Pinpoint the cell where the given text exists, returning its [x, y] midpoint coordinate. 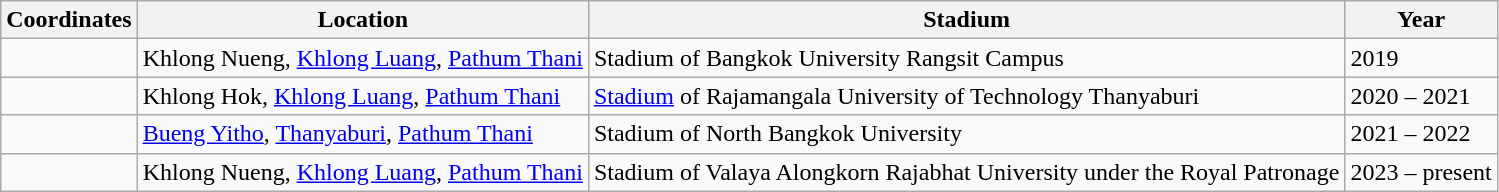
Stadium of North Bangkok University [966, 134]
Year [1421, 20]
2019 [1421, 58]
Stadium of Rajamangala University of Technology Thanyaburi [966, 96]
Khlong Hok, Khlong Luang, Pathum Thani [362, 96]
Stadium [966, 20]
Coordinates [69, 20]
Stadium of Bangkok University Rangsit Campus [966, 58]
Stadium of Valaya Alongkorn Rajabhat University under the Royal Patronage [966, 172]
Bueng Yitho, Thanyaburi, Pathum Thani [362, 134]
2021 – 2022 [1421, 134]
2023 – present [1421, 172]
2020 – 2021 [1421, 96]
Location [362, 20]
